Detect which cell encompasses the target text, then output its [x, y] center coordinate. 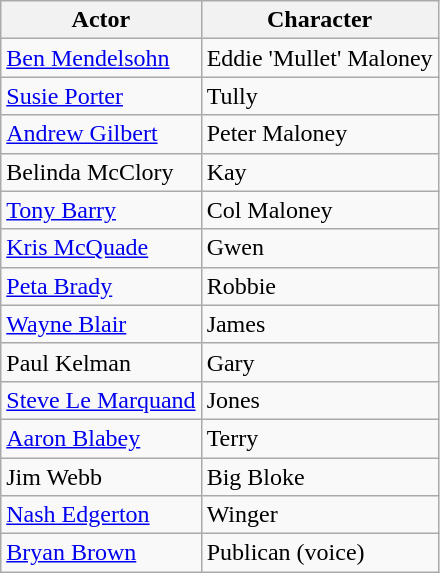
Susie Porter [101, 96]
Jim Webb [101, 477]
Big Bloke [320, 477]
Jones [320, 400]
Gary [320, 362]
Ben Mendelsohn [101, 58]
Robbie [320, 286]
Tony Barry [101, 210]
Peter Maloney [320, 134]
Bryan Brown [101, 553]
Nash Edgerton [101, 515]
Character [320, 20]
Actor [101, 20]
Belinda McClory [101, 172]
Gwen [320, 248]
Kris McQuade [101, 248]
Kay [320, 172]
Wayne Blair [101, 324]
Steve Le Marquand [101, 400]
Eddie 'Mullet' Maloney [320, 58]
Aaron Blabey [101, 438]
Peta Brady [101, 286]
Winger [320, 515]
James [320, 324]
Paul Kelman [101, 362]
Tully [320, 96]
Terry [320, 438]
Andrew Gilbert [101, 134]
Publican (voice) [320, 553]
Col Maloney [320, 210]
